Identify which cell holds the provided text, then report its [X, Y] central coordinate. 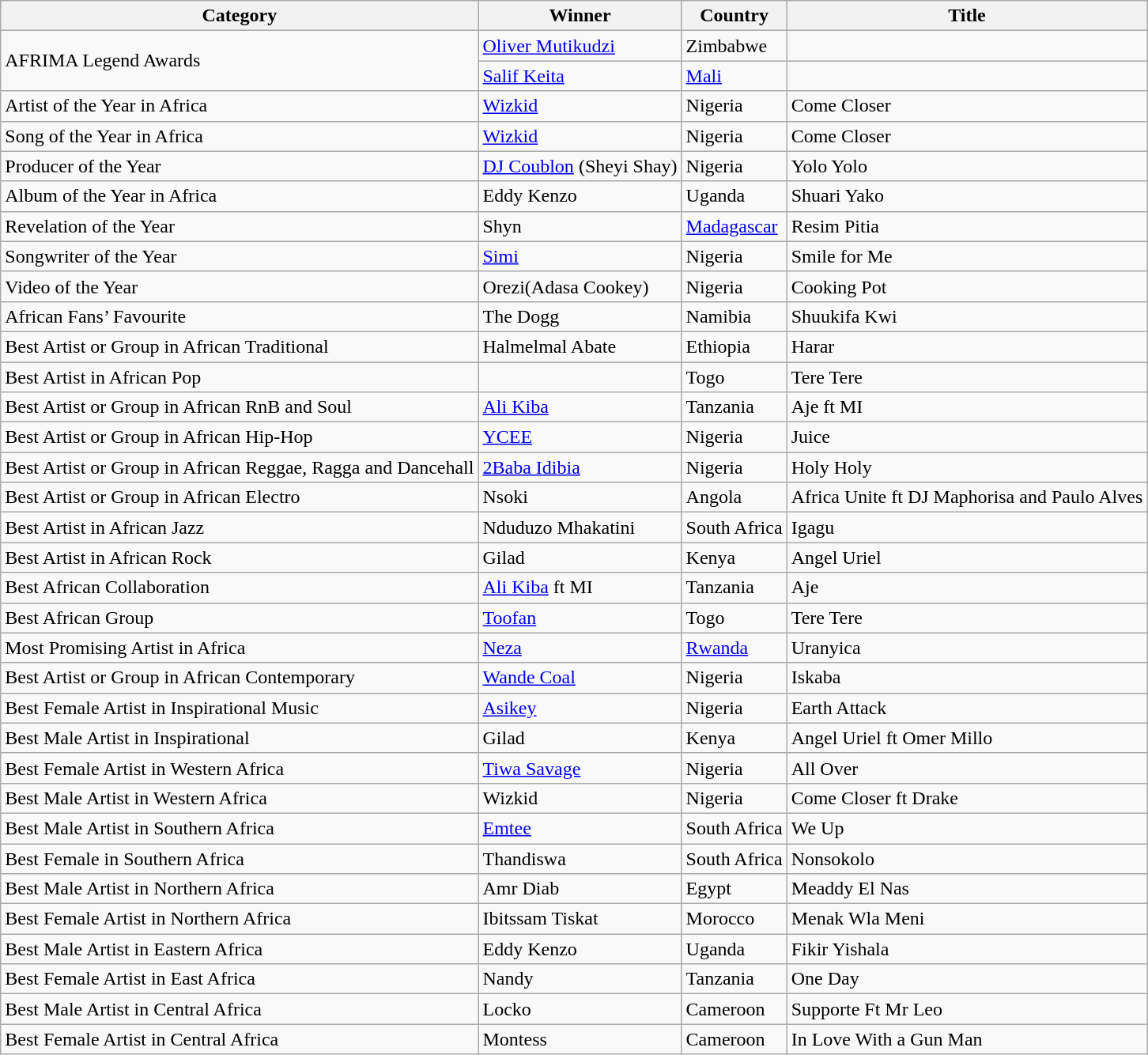
Ali Kiba [580, 407]
Most Promising Artist in Africa [240, 648]
Best Artist or Group in African Contemporary [240, 678]
Category [240, 16]
African Fans’ Favourite [240, 316]
Revelation of the Year [240, 226]
Mali [734, 76]
Best Male Artist in Inspirational [240, 738]
Best African Collaboration [240, 588]
Emtee [580, 828]
Best Female Artist in Western Africa [240, 768]
Ethiopia [734, 346]
Best African Group [240, 618]
Yolo Yolo [967, 166]
DJ Coublon (Sheyi Shay) [580, 166]
Meaddy El Nas [967, 889]
Best Female Artist in Northern Africa [240, 919]
Best Artist or Group in African RnB and Soul [240, 407]
Iskaba [967, 678]
All Over [967, 768]
Best Artist or Group in African Electro [240, 497]
Tiwa Savage [580, 768]
Oliver Mutikudzi [580, 46]
Supporte Ft Mr Leo [967, 1009]
Holy Holy [967, 467]
Nandy [580, 979]
Thandiswa [580, 858]
Halmelmal Abate [580, 346]
Shyn [580, 226]
Zimbabwe [734, 46]
Africa Unite ft DJ Maphorisa and Paulo Alves [967, 497]
Nsoki [580, 497]
Angola [734, 497]
Resim Pitia [967, 226]
2Baba Idibia [580, 467]
Winner [580, 16]
Best Female Artist in Inspirational Music [240, 708]
Video of the Year [240, 286]
Fikir Yishala [967, 949]
Morocco [734, 919]
Angel Uriel [967, 558]
Wande Coal [580, 678]
Neza [580, 648]
Shuukifa Kwi [967, 316]
Namibia [734, 316]
Rwanda [734, 648]
Ibitssam Tiskat [580, 919]
Montess [580, 1039]
Nonsokolo [967, 858]
Aje [967, 588]
AFRIMA Legend Awards [240, 61]
Simi [580, 256]
Country [734, 16]
Angel Uriel ft Omer Millo [967, 738]
Amr Diab [580, 889]
Juice [967, 437]
Salif Keita [580, 76]
Best Male Artist in Western Africa [240, 798]
Best Male Artist in Eastern Africa [240, 949]
Producer of the Year [240, 166]
We Up [967, 828]
Asikey [580, 708]
Best Artist in African Jazz [240, 527]
Best Artist in African Rock [240, 558]
Harar [967, 346]
Toofan [580, 618]
The Dogg [580, 316]
One Day [967, 979]
In Love With a Gun Man [967, 1039]
Song of the Year in Africa [240, 136]
Title [967, 16]
Nduduzo Mhakatini [580, 527]
Best Artist or Group in African Hip-Hop [240, 437]
Ali Kiba ft MI [580, 588]
Songwriter of the Year [240, 256]
Locko [580, 1009]
Best Artist or Group in African Reggae, Ragga and Dancehall [240, 467]
Album of the Year in Africa [240, 196]
Best Artist in African Pop [240, 377]
Igagu [967, 527]
Uranyica [967, 648]
Best Female Artist in Central Africa [240, 1039]
Best Male Artist in Southern Africa [240, 828]
Earth Attack [967, 708]
Cooking Pot [967, 286]
Best Artist or Group in African Traditional [240, 346]
Madagascar [734, 226]
YCEE [580, 437]
Artist of the Year in Africa [240, 106]
Shuari Yako [967, 196]
Best Male Artist in Northern Africa [240, 889]
Aje ft MI [967, 407]
Egypt [734, 889]
Best Male Artist in Central Africa [240, 1009]
Menak Wla Meni [967, 919]
Best Female Artist in East Africa [240, 979]
Smile for Me [967, 256]
Best Female in Southern Africa [240, 858]
Orezi(Adasa Cookey) [580, 286]
Come Closer ft Drake [967, 798]
